Return the [x, y] coordinate for the center point of the cell that contains the specified text.  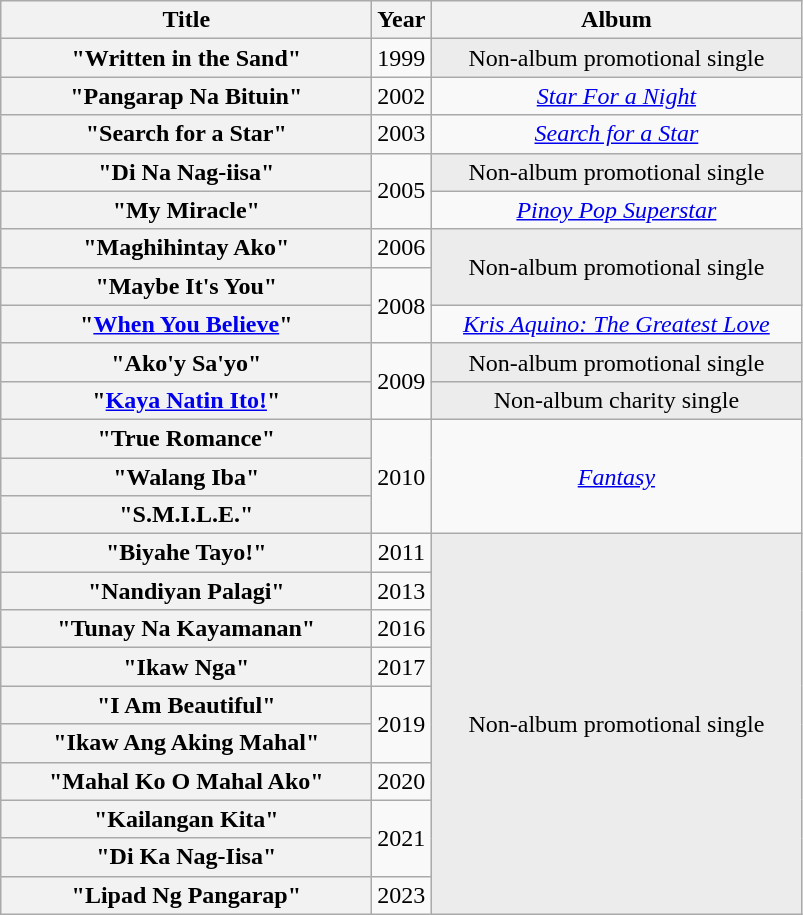
2002 [402, 96]
"Ikaw Nga" [186, 667]
2016 [402, 629]
"Nandiyan Palagi" [186, 591]
"When You Believe" [186, 324]
"Biyahe Tayo!" [186, 553]
"Maybe It's You" [186, 286]
2021 [402, 838]
"Di Ka Nag-Iisa" [186, 857]
"Kailangan Kita" [186, 819]
2023 [402, 895]
Search for a Star [616, 134]
2003 [402, 134]
"Walang Iba" [186, 477]
2010 [402, 476]
2009 [402, 381]
Non-album charity single [616, 400]
2005 [402, 191]
2011 [402, 553]
2006 [402, 248]
"True Romance" [186, 438]
2008 [402, 305]
"My Miracle" [186, 210]
"Search for a Star" [186, 134]
"Ako'y Sa'yo" [186, 362]
"Ikaw Ang Aking Mahal" [186, 743]
Year [402, 20]
"I Am Beautiful" [186, 705]
"S.M.I.L.E." [186, 515]
"Kaya Natin Ito!" [186, 400]
2019 [402, 724]
2013 [402, 591]
2017 [402, 667]
"Maghihintay Ako" [186, 248]
Pinoy Pop Superstar [616, 210]
Fantasy [616, 476]
"Tunay Na Kayamanan" [186, 629]
"Lipad Ng Pangarap" [186, 895]
"Mahal Ko O Mahal Ako" [186, 781]
2020 [402, 781]
"Written in the Sand" [186, 58]
Star For a Night [616, 96]
1999 [402, 58]
Title [186, 20]
"Pangarap Na Bituin" [186, 96]
Album [616, 20]
Kris Aquino: The Greatest Love [616, 324]
"Di Na Nag-iisa" [186, 172]
